Locate the cell with the specified text and output its (X, Y) center coordinate. 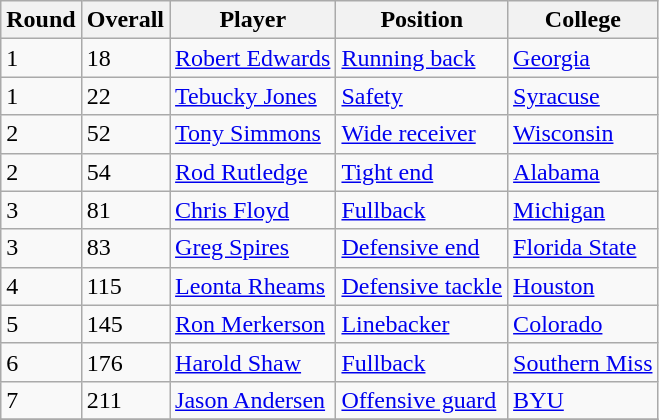
Safety (422, 96)
Tight end (422, 172)
145 (125, 324)
Michigan (583, 210)
52 (125, 134)
Defensive tackle (422, 286)
Leonta Rheams (253, 286)
Defensive end (422, 248)
Jason Andersen (253, 400)
Tony Simmons (253, 134)
Houston (583, 286)
Running back (422, 58)
54 (125, 172)
Colorado (583, 324)
Syracuse (583, 96)
115 (125, 286)
176 (125, 362)
Florida State (583, 248)
Rod Rutledge (253, 172)
18 (125, 58)
5 (41, 324)
Alabama (583, 172)
Round (41, 20)
Wisconsin (583, 134)
6 (41, 362)
4 (41, 286)
Ron Merkerson (253, 324)
Offensive guard (422, 400)
Wide receiver (422, 134)
Georgia (583, 58)
Overall (125, 20)
Greg Spires (253, 248)
81 (125, 210)
Linebacker (422, 324)
Chris Floyd (253, 210)
Tebucky Jones (253, 96)
Harold Shaw (253, 362)
College (583, 20)
Robert Edwards (253, 58)
22 (125, 96)
7 (41, 400)
Player (253, 20)
Position (422, 20)
BYU (583, 400)
83 (125, 248)
Southern Miss (583, 362)
211 (125, 400)
